Extract the (X, Y) coordinate from the center of the cell holding the provided text.  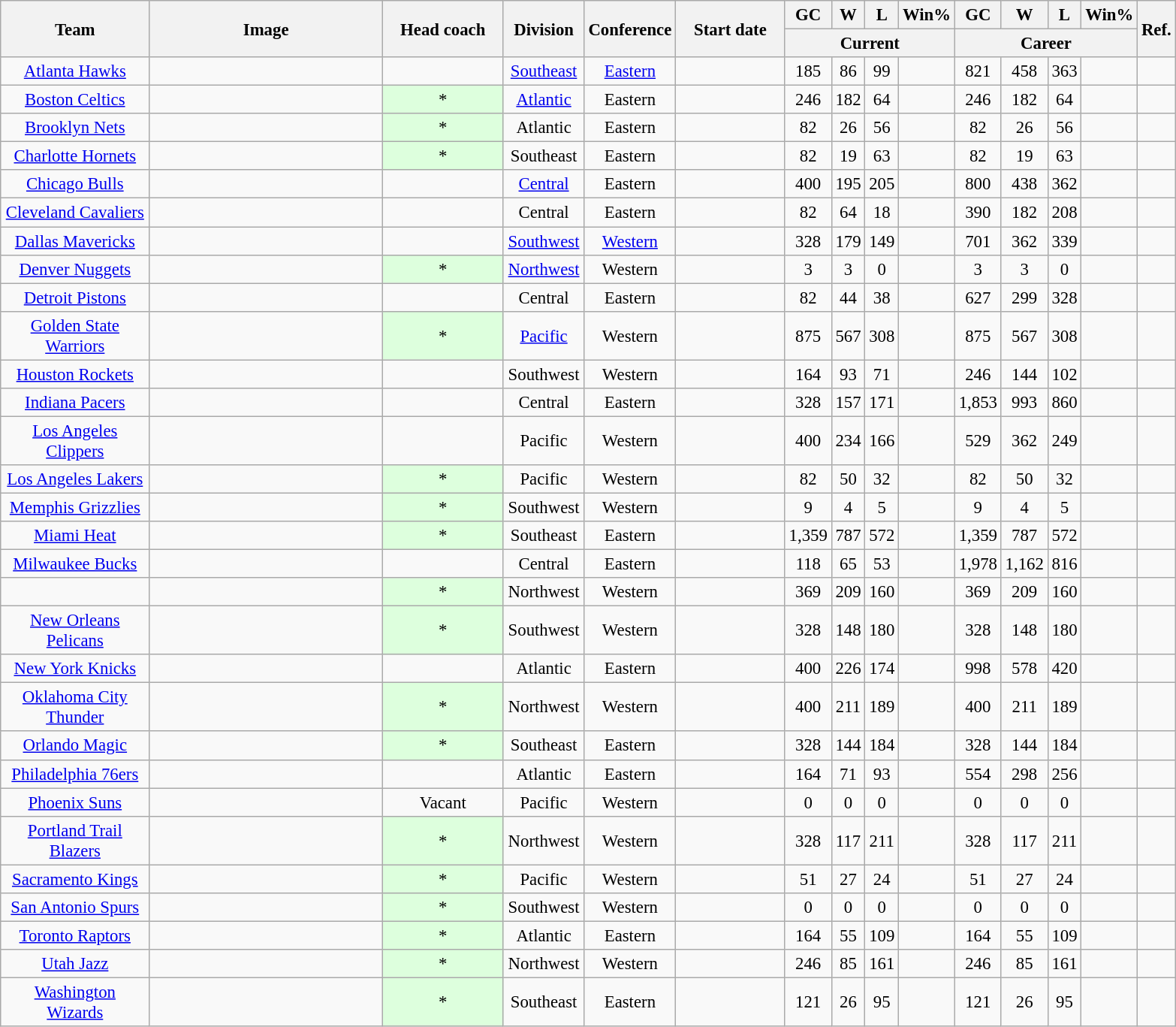
578 (1024, 669)
800 (978, 184)
Division (544, 29)
New York Knicks (75, 669)
Milwaukee Bucks (75, 564)
1,853 (978, 403)
993 (1024, 403)
701 (978, 241)
Ref. (1156, 29)
Denver Nuggets (75, 269)
458 (1024, 71)
185 (808, 71)
Los Angeles Clippers (75, 440)
Vacant (443, 802)
44 (849, 298)
554 (978, 774)
Portland Trail Blazers (75, 840)
821 (978, 71)
166 (882, 440)
118 (808, 564)
1,162 (1024, 564)
Washington Wizards (75, 1002)
179 (849, 241)
438 (1024, 184)
816 (1065, 564)
998 (978, 669)
174 (882, 669)
Dallas Mavericks (75, 241)
New Orleans Pelicans (75, 631)
Conference (630, 29)
420 (1065, 669)
38 (882, 298)
Head coach (443, 29)
1,978 (978, 564)
Indiana Pacers (75, 403)
226 (849, 669)
860 (1065, 403)
18 (882, 213)
Miami Heat (75, 536)
Team (75, 29)
157 (849, 403)
298 (1024, 774)
Current (870, 44)
Charlotte Hornets (75, 156)
256 (1065, 774)
627 (978, 298)
208 (1065, 213)
Houston Rockets (75, 374)
San Antonio Spurs (75, 908)
Phoenix Suns (75, 802)
171 (882, 403)
339 (1065, 241)
Sacramento Kings (75, 879)
390 (978, 213)
Boston Celtics (75, 100)
Career (1045, 44)
65 (849, 564)
Brooklyn Nets (75, 128)
Oklahoma City Thunder (75, 708)
Memphis Grizzlies (75, 507)
149 (882, 241)
102 (1065, 374)
99 (882, 71)
363 (1065, 71)
234 (849, 440)
299 (1024, 298)
205 (882, 184)
Cleveland Cavaliers (75, 213)
Utah Jazz (75, 964)
Atlanta Hawks (75, 71)
Toronto Raptors (75, 935)
53 (882, 564)
249 (1065, 440)
529 (978, 440)
Orlando Magic (75, 746)
Detroit Pistons (75, 298)
195 (849, 184)
Golden State Warriors (75, 335)
Image (266, 29)
Los Angeles Lakers (75, 479)
86 (849, 71)
Chicago Bulls (75, 184)
Philadelphia 76ers (75, 774)
Start date (731, 29)
